Determine the [X, Y] coordinate at the center of the cell enclosing the given text.  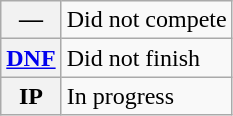
Did not finish [146, 58]
Did not compete [146, 20]
IP [31, 96]
— [31, 20]
DNF [31, 58]
In progress [146, 96]
